For the text-containing cell, return its midpoint in (X, Y) coordinate format. 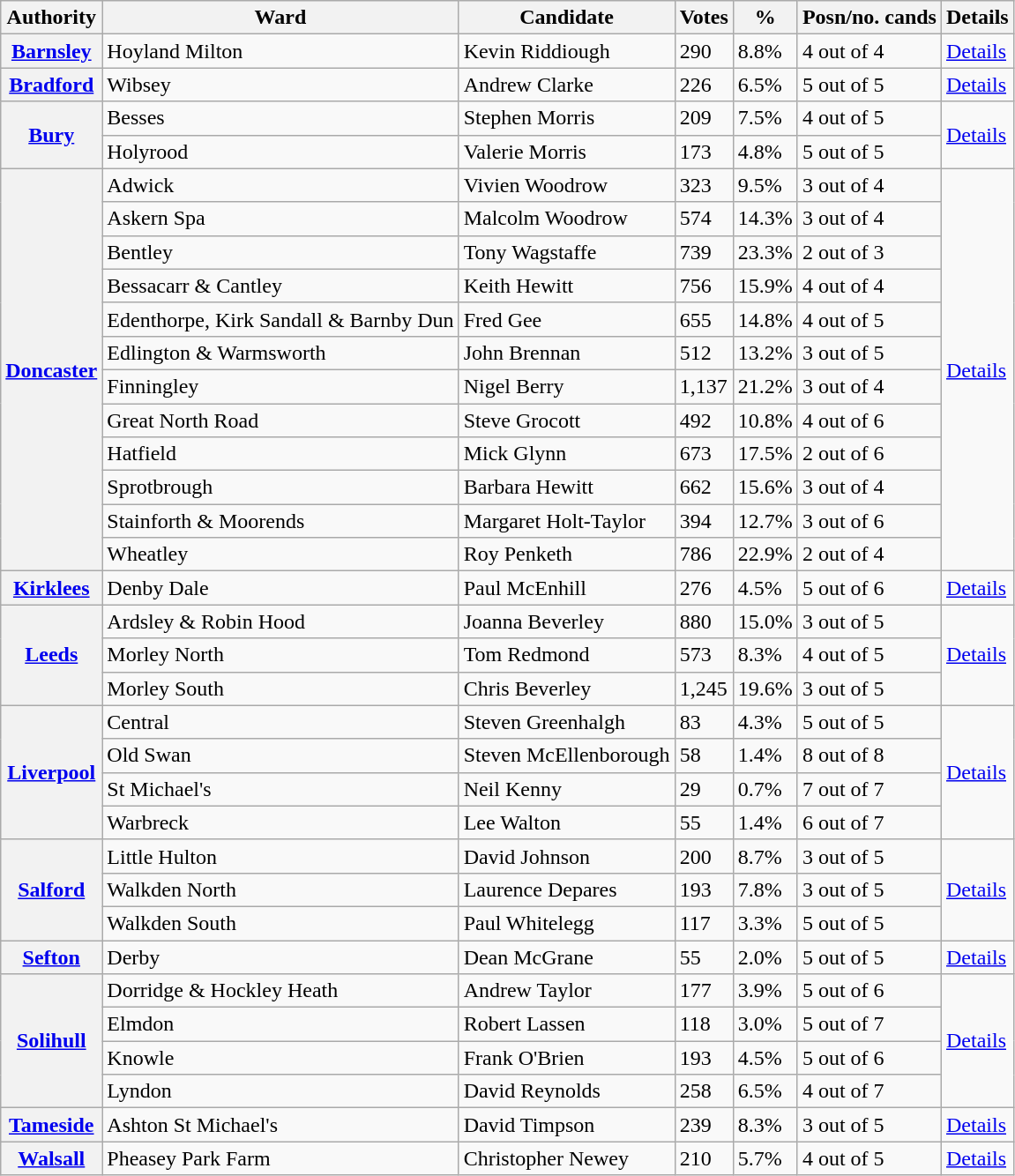
Walkden South (280, 923)
Ward (280, 18)
Candidate (566, 18)
David Johnson (566, 856)
Neil Kenny (566, 789)
276 (704, 588)
10.8% (765, 421)
Kevin Riddiough (566, 51)
5.7% (765, 1158)
3.9% (765, 991)
Derby (280, 956)
7.8% (765, 889)
512 (704, 353)
Mick Glynn (566, 454)
Great North Road (280, 421)
739 (704, 252)
Vivien Woodrow (566, 185)
880 (704, 621)
23.3% (765, 252)
Little Hulton (280, 856)
4 out of 6 (869, 421)
Leeds (51, 655)
Finningley (280, 386)
7.5% (765, 118)
Margaret Holt-Taylor (566, 521)
756 (704, 286)
118 (704, 1024)
Kirklees (51, 588)
Malcolm Woodrow (566, 219)
Tameside (51, 1125)
Solihull (51, 1041)
Posn/no. cands (869, 18)
662 (704, 488)
2 out of 6 (869, 454)
Ardsley & Robin Hood (280, 621)
15.0% (765, 621)
8 out of 8 (869, 755)
13.2% (765, 353)
12.7% (765, 521)
Roy Penketh (566, 555)
786 (704, 555)
Stainforth & Moorends (280, 521)
John Brennan (566, 353)
17.5% (765, 454)
Bessacarr & Cantley (280, 286)
Elmdon (280, 1024)
Central (280, 722)
Fred Gee (566, 319)
Ashton St Michael's (280, 1125)
2 out of 4 (869, 555)
492 (704, 421)
David Reynolds (566, 1091)
Askern Spa (280, 219)
Bradford (51, 85)
Chris Beverley (566, 688)
Warbreck (280, 822)
8.8% (765, 51)
Old Swan (280, 755)
St Michael's (280, 789)
Sefton (51, 956)
% (765, 18)
323 (704, 185)
8.7% (765, 856)
209 (704, 118)
Paul Whitelegg (566, 923)
21.2% (765, 386)
Laurence Depares (566, 889)
Steven Greenhalgh (566, 722)
David Timpson (566, 1125)
239 (704, 1125)
Wheatley (280, 555)
Holyrood (280, 152)
4.8% (765, 152)
258 (704, 1091)
9.5% (765, 185)
573 (704, 655)
3.0% (765, 1024)
210 (704, 1158)
177 (704, 991)
6 out of 7 (869, 822)
Stephen Morris (566, 118)
15.9% (765, 286)
4.3% (765, 722)
Hoyland Milton (280, 51)
Pheasey Park Farm (280, 1158)
Walsall (51, 1158)
673 (704, 454)
Knowle (280, 1058)
290 (704, 51)
Keith Hewitt (566, 286)
Robert Lassen (566, 1024)
83 (704, 722)
3 out of 6 (869, 521)
Wibsey (280, 85)
Sprotbrough (280, 488)
Edlington & Warmsworth (280, 353)
0.7% (765, 789)
Joanna Beverley (566, 621)
173 (704, 152)
14.3% (765, 219)
58 (704, 755)
2.0% (765, 956)
Edenthorpe, Kirk Sandall & Barnby Dun (280, 319)
19.6% (765, 688)
Barnsley (51, 51)
2 out of 3 (869, 252)
Adwick (280, 185)
Hatfield (280, 454)
Steve Grocott (566, 421)
Andrew Taylor (566, 991)
Valerie Morris (566, 152)
Morley South (280, 688)
Votes (704, 18)
Doncaster (51, 370)
200 (704, 856)
Tom Redmond (566, 655)
29 (704, 789)
1,137 (704, 386)
Barbara Hewitt (566, 488)
Nigel Berry (566, 386)
Lyndon (280, 1091)
Authority (51, 18)
Morley North (280, 655)
117 (704, 923)
Frank O'Brien (566, 1058)
Bury (51, 135)
Denby Dale (280, 588)
Walkden North (280, 889)
Christopher Newey (566, 1158)
Dean McGrane (566, 956)
14.8% (765, 319)
Bentley (280, 252)
574 (704, 219)
Andrew Clarke (566, 85)
5 out of 7 (869, 1024)
15.6% (765, 488)
Steven McEllenborough (566, 755)
Lee Walton (566, 822)
7 out of 7 (869, 789)
Liverpool (51, 772)
Dorridge & Hockley Heath (280, 991)
4 out of 7 (869, 1091)
Paul McEnhill (566, 588)
1,245 (704, 688)
Salford (51, 889)
394 (704, 521)
226 (704, 85)
3.3% (765, 923)
22.9% (765, 555)
Tony Wagstaffe (566, 252)
Besses (280, 118)
655 (704, 319)
